Output the (X, Y) coordinate of the center of the cell containing the given text.  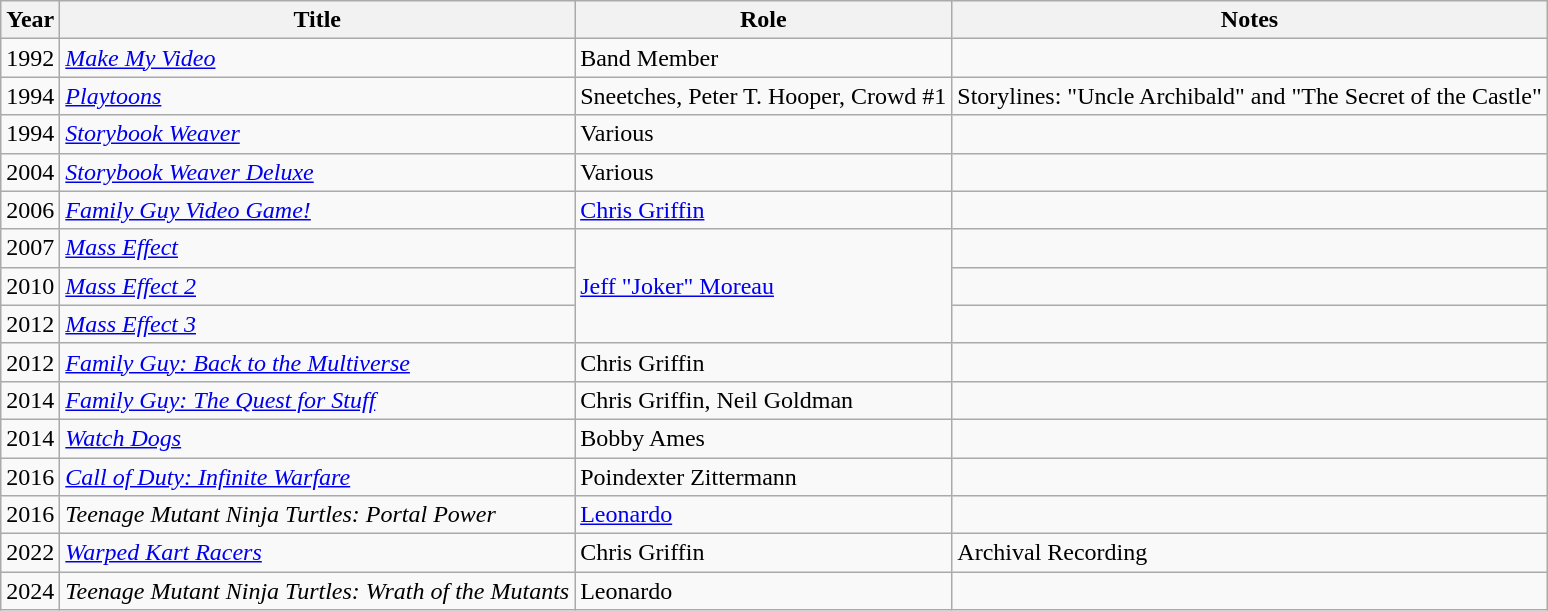
Playtoons (318, 96)
Mass Effect (318, 248)
2010 (30, 286)
Family Guy: Back to the Multiverse (318, 362)
Call of Duty: Infinite Warfare (318, 477)
Storylines: "Uncle Archibald" and "The Secret of the Castle" (1250, 96)
Storybook Weaver (318, 134)
2007 (30, 248)
Sneetches, Peter T. Hooper, Crowd #1 (764, 96)
Mass Effect 3 (318, 324)
Family Guy: The Quest for Stuff (318, 400)
1992 (30, 58)
Warped Kart Racers (318, 553)
Role (764, 20)
Notes (1250, 20)
Mass Effect 2 (318, 286)
Make My Video (318, 58)
Chris Griffin, Neil Goldman (764, 400)
Bobby Ames (764, 438)
Jeff "Joker" Moreau (764, 286)
Watch Dogs (318, 438)
2004 (30, 172)
Teenage Mutant Ninja Turtles: Wrath of the Mutants (318, 591)
Poindexter Zittermann (764, 477)
Storybook Weaver Deluxe (318, 172)
2024 (30, 591)
2006 (30, 210)
2022 (30, 553)
Family Guy Video Game! (318, 210)
Year (30, 20)
Archival Recording (1250, 553)
Teenage Mutant Ninja Turtles: Portal Power (318, 515)
Title (318, 20)
Band Member (764, 58)
